Pinpoint the cell where the given text exists, returning its [X, Y] midpoint coordinate. 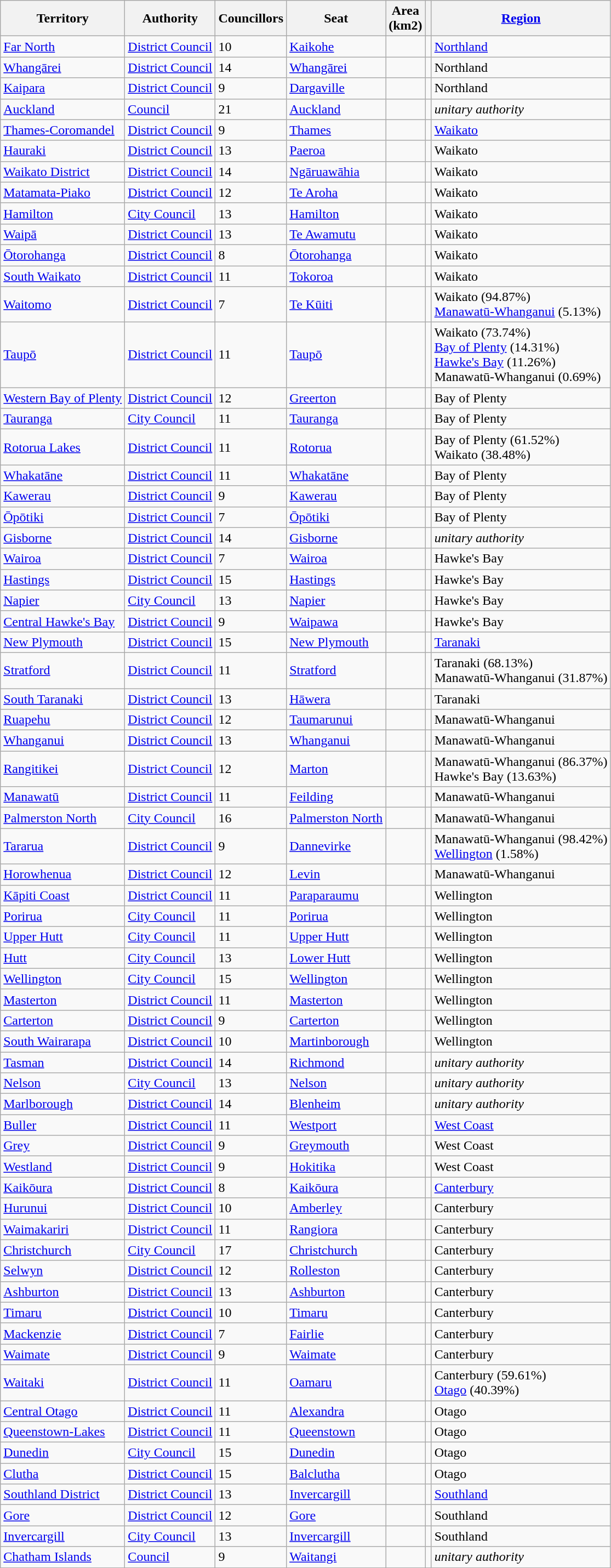
Canterbury (59.61%)Otago (40.39%) [521, 1383]
17 [251, 1250]
Chatham Islands [62, 1557]
Taumarunui [336, 720]
Feilding [336, 797]
Manawatū-Whanganui (98.42%)Wellington (1.58%) [521, 847]
Area(km2) [406, 19]
Kaikohe [336, 47]
Territory [62, 19]
Buller [62, 1125]
Waipawa [336, 621]
Queenstown-Lakes [62, 1432]
Grey [62, 1146]
Mackenzie [62, 1333]
Rangiora [336, 1229]
Waitaki [62, 1383]
Thames-Coromandel [62, 130]
21 [251, 109]
Ngāruawāhia [336, 172]
Manawatū [62, 797]
Central Otago [62, 1411]
Balclutha [336, 1474]
Marton [336, 769]
Martinborough [336, 1041]
South Waikato [62, 276]
Dannevirke [336, 847]
Tokoroa [336, 276]
South Taranaki [62, 699]
Te Awamutu [336, 234]
Alexandra [336, 1411]
Waimakariri [62, 1229]
Greerton [336, 398]
Councillors [251, 19]
Hāwera [336, 699]
Queenstown [336, 1432]
Hutt [62, 958]
Tararua [62, 847]
Greymouth [336, 1146]
Paeroa [336, 151]
Dargaville [336, 88]
Lower Hutt [336, 958]
Waipā [62, 234]
Waitomo [62, 305]
Far North [62, 47]
Thames [336, 130]
Region [521, 19]
Westland [62, 1167]
Rolleston [336, 1271]
Authority [170, 19]
Westport [336, 1125]
Central Hawke's Bay [62, 621]
Richmond [336, 1062]
Selwyn [62, 1271]
Ruapehu [62, 720]
Tasman [62, 1062]
Blenheim [336, 1104]
Southland District [62, 1495]
Paraparaumu [336, 895]
Oamaru [336, 1383]
South Wairarapa [62, 1041]
Bay of Plenty (61.52%)Waikato (38.48%) [521, 447]
Amberley [336, 1208]
Rangitikei [62, 769]
Clutha [62, 1474]
Waikato District [62, 172]
Hurunui [62, 1208]
Te Kūiti [336, 305]
Rotorua Lakes [62, 447]
Taranaki (68.13%)Manawatū-Whanganui (31.87%) [521, 670]
Te Aroha [336, 192]
Fairlie [336, 1333]
Kaipara [62, 88]
Rotorua [336, 447]
Waitangi [336, 1557]
Seat [336, 19]
Marlborough [62, 1104]
Horowhenua [62, 874]
Hokitika [336, 1167]
Hauraki [62, 151]
Kāpiti Coast [62, 895]
Western Bay of Plenty [62, 398]
Matamata-Piako [62, 192]
Waikato (73.74%)Bay of Plenty (14.31%)Hawke's Bay (11.26%)Manawatū-Whanganui (0.69%) [521, 355]
Levin [336, 874]
Waikato (94.87%)Manawatū-Whanganui (5.13%) [521, 305]
16 [251, 818]
Manawatū-Whanganui (86.37%)Hawke's Bay (13.63%) [521, 769]
